Find where the given text appears and provide that cell's center as [X, Y] coordinate. 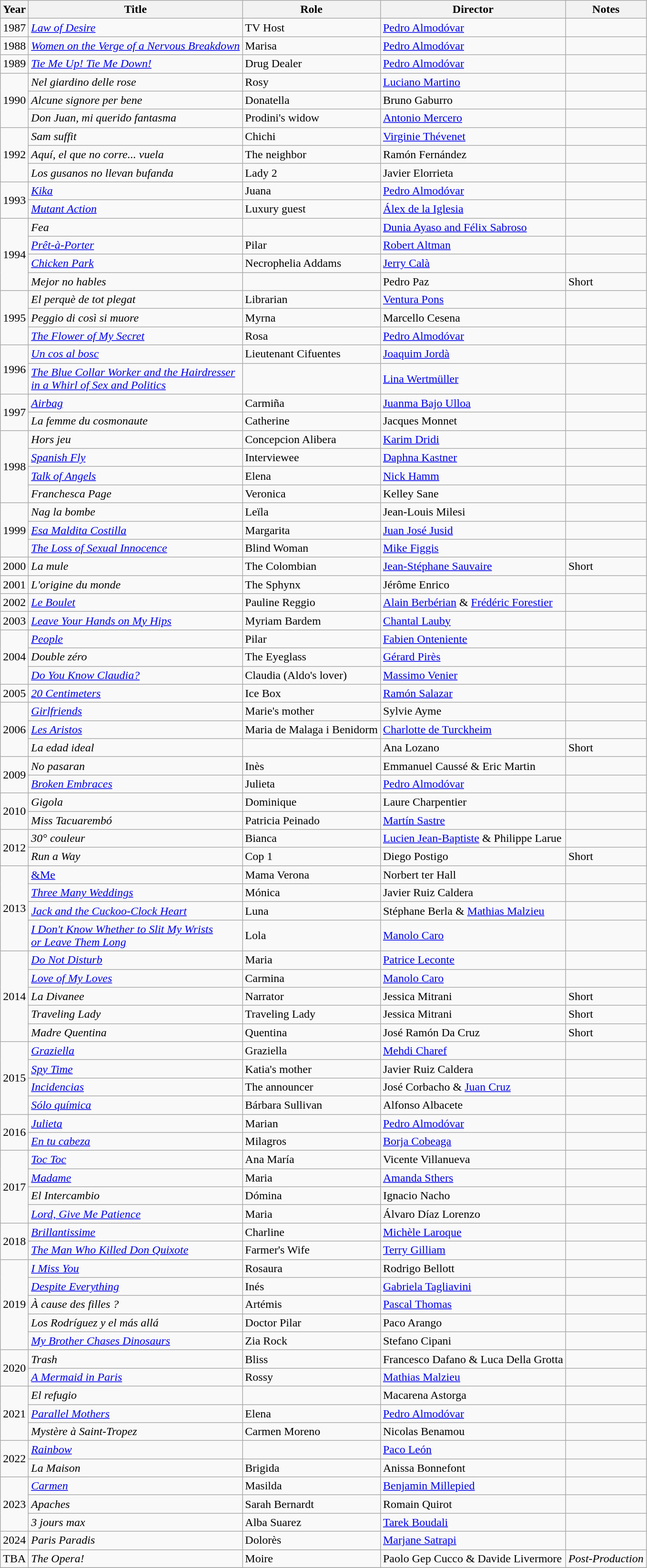
Franchesca Page [135, 494]
1992 [14, 154]
Don Juan, mi querido fantasma [135, 118]
Hors jeu [135, 439]
Ramón Fernández [473, 154]
Dolorès [312, 1540]
Charlotte de Turckheim [473, 729]
La edad ideal [135, 748]
Brillantissime [135, 1232]
2019 [14, 1305]
Claudia (Aldo's lover) [312, 675]
Benjamin Millepied [473, 1486]
Charline [312, 1232]
Gabriela Tagliavini [473, 1286]
Los gusanos no llevan bufanda [135, 172]
Vicente Villanueva [473, 1160]
1995 [14, 318]
Katia's mother [312, 1069]
2005 [14, 693]
The Colombian [312, 567]
Kika [135, 191]
Leave Your Hands on My Hips [135, 621]
2012 [14, 848]
Rosa [312, 336]
Incidencias [135, 1087]
Álvaro Díaz Lorenzo [473, 1214]
1987 [14, 28]
Stéphane Berla & Mathias Malzieu [473, 911]
Marian [312, 1123]
2000 [14, 567]
Moire [312, 1558]
Amanda Sthers [473, 1178]
Kelley Sane [473, 494]
Paolo Gep Cucco & Davide Livermore [473, 1558]
Pauline Reggio [312, 603]
1993 [14, 200]
Airbag [135, 403]
Trash [135, 1359]
Farmer's Wife [312, 1250]
Love of My Loves [135, 978]
Role [312, 10]
Bliss [312, 1359]
Masilda [312, 1486]
2015 [14, 1078]
2006 [14, 729]
Peggio di così si muore [135, 318]
Milagros [312, 1142]
A Mermaid in Paris [135, 1377]
Pedro Paz [473, 282]
Marie's mother [312, 711]
Zia Rock [312, 1341]
Apaches [135, 1504]
Aquí, el que no corre... vuela [135, 154]
Miss Tacuarembó [135, 820]
Anissa Bonnefont [473, 1468]
Title [135, 10]
Álex de la Iglesia [473, 209]
2002 [14, 603]
Madre Quentina [135, 1032]
Year [14, 10]
Sarah Bernardt [312, 1504]
Three Many Weddings [135, 893]
Gérard Pirès [473, 657]
The Flower of My Secret [135, 336]
Myrna [312, 318]
Necrophelia Addams [312, 263]
Joaquim Jordà [473, 354]
Lady 2 [312, 172]
Karim Dridi [473, 439]
2023 [14, 1504]
1989 [14, 64]
Un cos al bosc [135, 354]
Veronica [312, 494]
2018 [14, 1241]
Luxury guest [312, 209]
Tie Me Up! Tie Me Down! [135, 64]
Lieutenant Cifuentes [312, 354]
Leïla [312, 512]
Robert Altman [473, 245]
Mathias Malzieu [473, 1377]
Les Aristos [135, 729]
Donatella [312, 100]
Prêt-à-Porter [135, 245]
My Brother Chases Dinosaurs [135, 1341]
Talk of Angels [135, 475]
Toc Toc [135, 1160]
Alain Berbérian & Frédéric Forestier [473, 603]
Tarek Boudali [473, 1522]
Jerry Calà [473, 263]
The neighbor [312, 154]
2020 [14, 1368]
Paco Arango [473, 1323]
Nicolas Benamou [473, 1432]
2004 [14, 657]
Lord, Give Me Patience [135, 1214]
Mejor no hables [135, 282]
Interviewee [312, 457]
Nag la bombe [135, 512]
Alba Suarez [312, 1522]
TBA [14, 1558]
Director [473, 10]
Luciano Martino [473, 82]
Inès [312, 766]
Nick Hamm [473, 475]
Prodini's widow [312, 118]
Dómina [312, 1196]
Despite Everything [135, 1286]
1988 [14, 46]
Alfonso Albacete [473, 1105]
Ana Lozano [473, 748]
Marcello Cesena [473, 318]
Jack and the Cuckoo-Clock Heart [135, 911]
Fabien Onteniente [473, 639]
Carmen [135, 1486]
Bianca [312, 839]
2016 [14, 1132]
Daphna Kastner [473, 457]
1990 [14, 100]
The Sphynx [312, 585]
Ventura Pons [473, 300]
Carmen Moreno [312, 1432]
Chantal Lauby [473, 621]
Rossy [312, 1377]
En tu cabeza [135, 1142]
2022 [14, 1459]
Rainbow [135, 1450]
Bárbara Sullivan [312, 1105]
Notes [606, 10]
I Miss You [135, 1268]
The Opera! [135, 1558]
El perquè de tot plegat [135, 300]
Double zéro [135, 657]
TV Host [312, 28]
People [135, 639]
The announcer [312, 1087]
Esa Maldita Costilla [135, 530]
Borja Cobeaga [473, 1142]
Laure Charpentier [473, 802]
Quentina [312, 1032]
Pascal Thomas [473, 1305]
Gigola [135, 802]
Mystère à Saint-Tropez [135, 1432]
La femme du cosmonaute [135, 421]
Concepcion Alibera [312, 439]
Marjane Satrapi [473, 1540]
2010 [14, 811]
El Intercambio [135, 1196]
Sylvie Ayme [473, 711]
The Loss of Sexual Innocence [135, 548]
Alcune signore per bene [135, 100]
Cop 1 [312, 857]
Jean-Stéphane Sauvaire [473, 567]
Massimo Venier [473, 675]
Post-Production [606, 1558]
2021 [14, 1413]
Antonio Mercero [473, 118]
&Me [135, 875]
Sam suffit [135, 136]
Jean-Louis Milesi [473, 512]
Francesco Dafano & Luca Della Grotta [473, 1359]
Spy Time [135, 1069]
Jérôme Enrico [473, 585]
José Ramón Da Cruz [473, 1032]
José Corbacho & Juan Cruz [473, 1087]
1994 [14, 254]
2001 [14, 585]
Margarita [312, 530]
Javier Elorrieta [473, 172]
Romain Quirot [473, 1504]
Patrice Leconte [473, 960]
Sólo química [135, 1105]
Bruno Gaburro [473, 100]
Mama Verona [312, 875]
Lina Wertmüller [473, 378]
The Eyeglass [312, 657]
Broken Embraces [135, 784]
Paco León [473, 1450]
Martín Sastre [473, 820]
Jacques Monnet [473, 421]
L'origine du monde [135, 585]
Macarena Astorga [473, 1395]
Rosy [312, 82]
2014 [14, 996]
Nel giardino delle rose [135, 82]
Patricia Peinado [312, 820]
Norbert ter Hall [473, 875]
Librarian [312, 300]
Chicken Park [135, 263]
Rosaura [312, 1268]
Narrator [312, 996]
Juan José Jusid [473, 530]
Mónica [312, 893]
Chichi [312, 136]
2024 [14, 1540]
Juanma Bajo Ulloa [473, 403]
Mike Figgis [473, 548]
Rodrigo Bellott [473, 1268]
Dominique [312, 802]
Virginie Thévenet [473, 136]
Stefano Cipani [473, 1341]
2009 [14, 775]
Do Not Disturb [135, 960]
Run a Way [135, 857]
Ice Box [312, 693]
Doctor Pilar [312, 1323]
Ramón Salazar [473, 693]
Law of Desire [135, 28]
Emmanuel Caussé & Eric Martin [473, 766]
Marisa [312, 46]
La Divanee [135, 996]
20 Centimeters [135, 693]
Parallel Mothers [135, 1414]
Terry Gilliam [473, 1250]
Le Boulet [135, 603]
2013 [14, 908]
Catherine [312, 421]
Brigida [312, 1468]
Mehdi Charef [473, 1051]
Luna [312, 911]
La Maison [135, 1468]
Ana María [312, 1160]
La mule [135, 567]
Myriam Bardem [312, 621]
Spanish Fly [135, 457]
Do You Know Claudia? [135, 675]
Mutant Action [135, 209]
1998 [14, 466]
2017 [14, 1187]
The Man Who Killed Don Quixote [135, 1250]
1996 [14, 370]
Juana [312, 191]
Dunia Ayaso and Félix Sabroso [473, 227]
Los Rodríguez y el más allá [135, 1323]
Fea [135, 227]
2003 [14, 621]
Carmina [312, 978]
Women on the Verge of a Nervous Breakdown [135, 46]
Lucien Jean-Baptiste & Philippe Larue [473, 839]
À cause des filles ? [135, 1305]
Michèle Laroque [473, 1232]
30° couleur [135, 839]
Diego Postigo [473, 857]
1997 [14, 412]
The Blue Collar Worker and the Hairdresser in a Whirl of Sex and Politics [135, 378]
Artémis [312, 1305]
I Don't Know Whether to Slit My Wrists or Leave Them Long [135, 936]
Drug Dealer [312, 64]
Maria de Malaga i Benidorm [312, 729]
3 jours max [135, 1522]
El refugio [135, 1395]
Paris Paradis [135, 1540]
Carmiña [312, 403]
Madame [135, 1178]
1999 [14, 530]
Ignacio Nacho [473, 1196]
Girlfriends [135, 711]
Lola [312, 936]
Inés [312, 1286]
No pasaran [135, 766]
Blind Woman [312, 548]
